Determine the (x, y) coordinate at the center of the cell enclosing the given text.  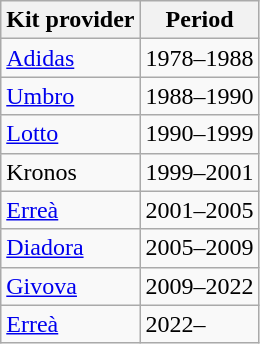
Diadora (70, 248)
Lotto (70, 134)
Adidas (70, 58)
Kronos (70, 172)
1988–1990 (200, 96)
1999–2001 (200, 172)
2009–2022 (200, 286)
Givova (70, 286)
1990–1999 (200, 134)
Umbro (70, 96)
2005–2009 (200, 248)
2022– (200, 324)
Period (200, 20)
Kit provider (70, 20)
1978–1988 (200, 58)
2001–2005 (200, 210)
